Locate the cell with the specified text and output its [x, y] center coordinate. 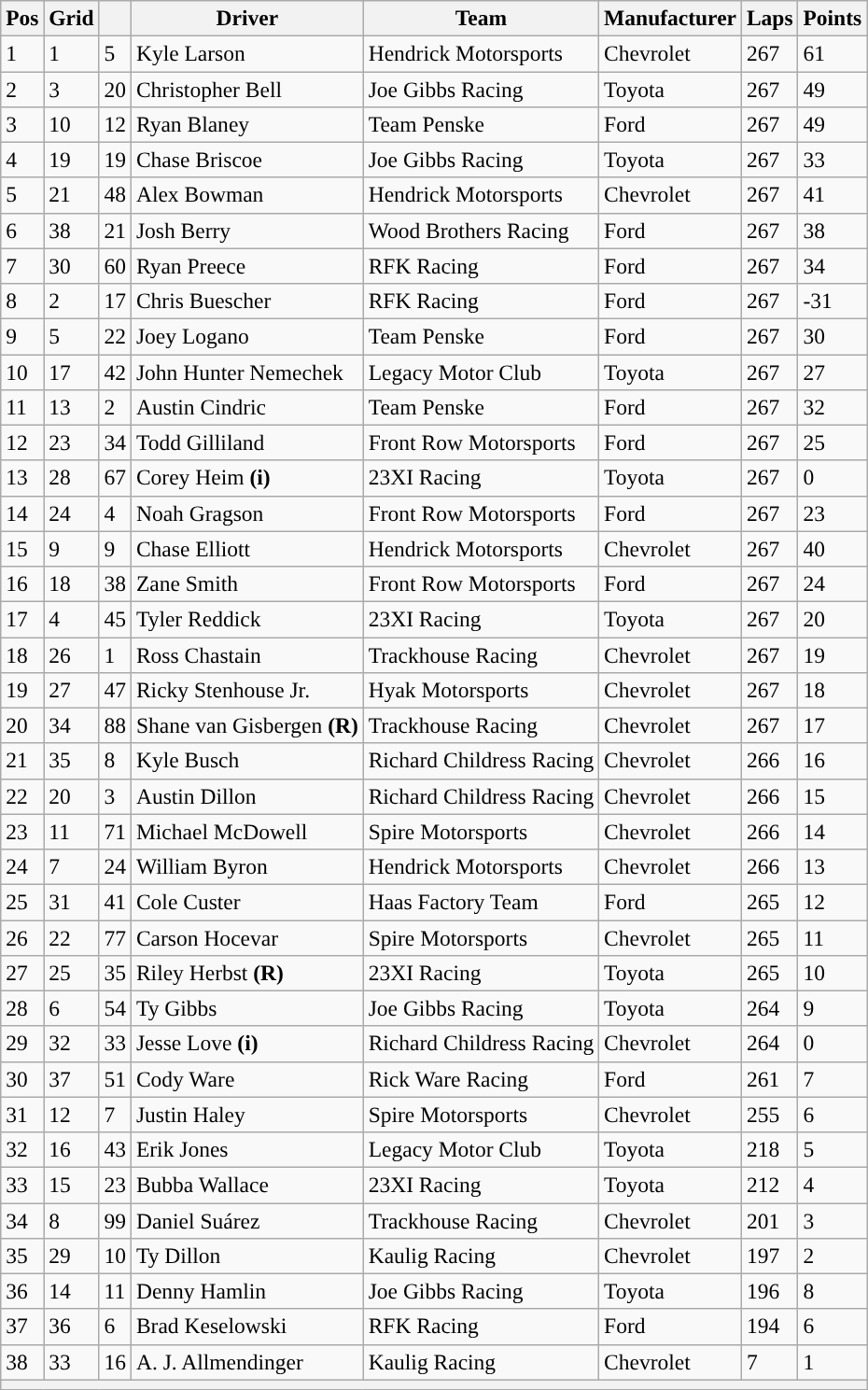
60 [115, 266]
77 [115, 937]
Alex Bowman [246, 195]
Grid [71, 18]
67 [115, 478]
Points [833, 18]
Tyler Reddick [246, 619]
218 [769, 1149]
Josh Berry [246, 231]
Riley Herbst (R) [246, 973]
Shane van Gisbergen (R) [246, 725]
Rick Ware Racing [481, 1079]
Pos [22, 18]
43 [115, 1149]
Joey Logano [246, 336]
Brad Keselowski [246, 1327]
Wood Brothers Racing [481, 231]
Bubba Wallace [246, 1185]
197 [769, 1256]
Corey Heim (i) [246, 478]
88 [115, 725]
Manufacturer [670, 18]
Chris Buescher [246, 301]
Cody Ware [246, 1079]
Carson Hocevar [246, 937]
Jesse Love (i) [246, 1044]
47 [115, 690]
Ty Dillon [246, 1256]
Denny Hamlin [246, 1291]
71 [115, 832]
48 [115, 195]
40 [833, 549]
45 [115, 619]
54 [115, 1008]
Zane Smith [246, 583]
Chase Briscoe [246, 160]
Kyle Busch [246, 761]
John Hunter Nemechek [246, 372]
Driver [246, 18]
Team [481, 18]
194 [769, 1327]
Daniel Suárez [246, 1220]
42 [115, 372]
Ryan Blaney [246, 124]
201 [769, 1220]
A. J. Allmendinger [246, 1362]
Austin Cindric [246, 407]
Justin Haley [246, 1115]
Erik Jones [246, 1149]
196 [769, 1291]
Hyak Motorsports [481, 690]
Austin Dillon [246, 796]
Ryan Preece [246, 266]
61 [833, 53]
99 [115, 1220]
Noah Gragson [246, 513]
William Byron [246, 866]
51 [115, 1079]
Ross Chastain [246, 654]
261 [769, 1079]
Cole Custer [246, 902]
Haas Factory Team [481, 902]
Ricky Stenhouse Jr. [246, 690]
-31 [833, 301]
Christopher Bell [246, 89]
Todd Gilliland [246, 442]
Michael McDowell [246, 832]
Ty Gibbs [246, 1008]
Chase Elliott [246, 549]
Kyle Larson [246, 53]
212 [769, 1185]
Laps [769, 18]
255 [769, 1115]
